Capture the cell that displays the provided text and extract its (x, y) central coordinate. 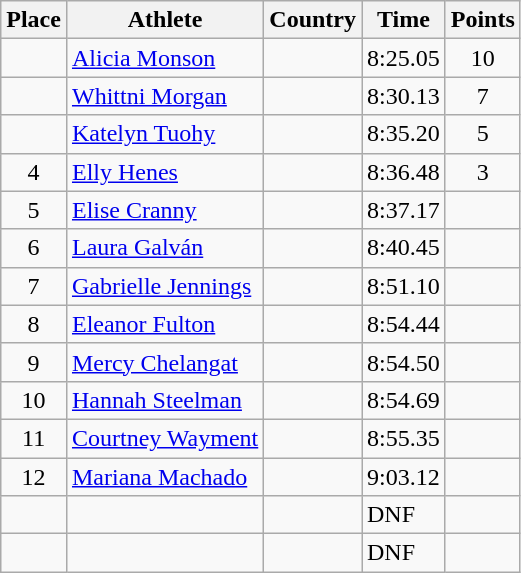
Elly Henes (164, 172)
8:37.17 (404, 210)
Mercy Chelangat (164, 362)
8:55.35 (404, 438)
6 (34, 248)
Time (404, 20)
8:54.50 (404, 362)
Country (313, 20)
11 (34, 438)
Points (482, 20)
8:40.45 (404, 248)
Courtney Wayment (164, 438)
Elise Cranny (164, 210)
Gabrielle Jennings (164, 286)
8:25.05 (404, 58)
Place (34, 20)
Athlete (164, 20)
Katelyn Tuohy (164, 134)
9 (34, 362)
8:30.13 (404, 96)
8:35.20 (404, 134)
8 (34, 324)
Eleanor Fulton (164, 324)
Mariana Machado (164, 477)
8:54.69 (404, 400)
8:51.10 (404, 286)
3 (482, 172)
12 (34, 477)
4 (34, 172)
Whittni Morgan (164, 96)
9:03.12 (404, 477)
Laura Galván (164, 248)
Alicia Monson (164, 58)
8:36.48 (404, 172)
Hannah Steelman (164, 400)
8:54.44 (404, 324)
